For the text-containing cell, return its midpoint in [X, Y] coordinate format. 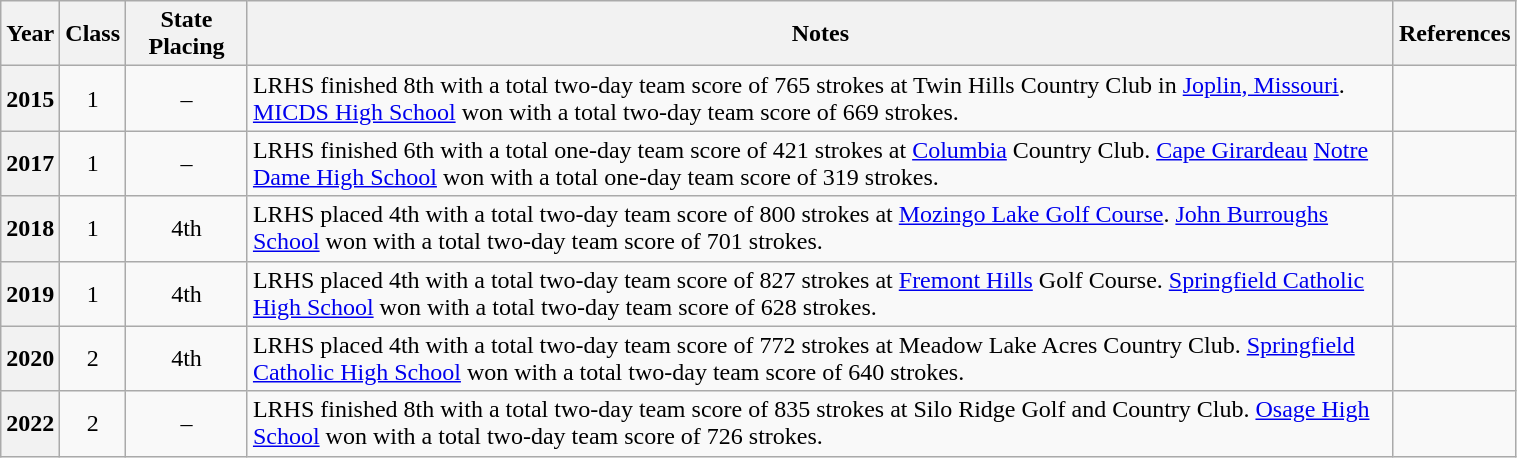
State Placing [187, 34]
2018 [30, 228]
2019 [30, 294]
Year [30, 34]
2015 [30, 98]
Notes [820, 34]
2022 [30, 424]
2017 [30, 164]
Class [93, 34]
References [1454, 34]
2020 [30, 358]
